Extract the (x, y) coordinate from the center of the cell holding the provided text.  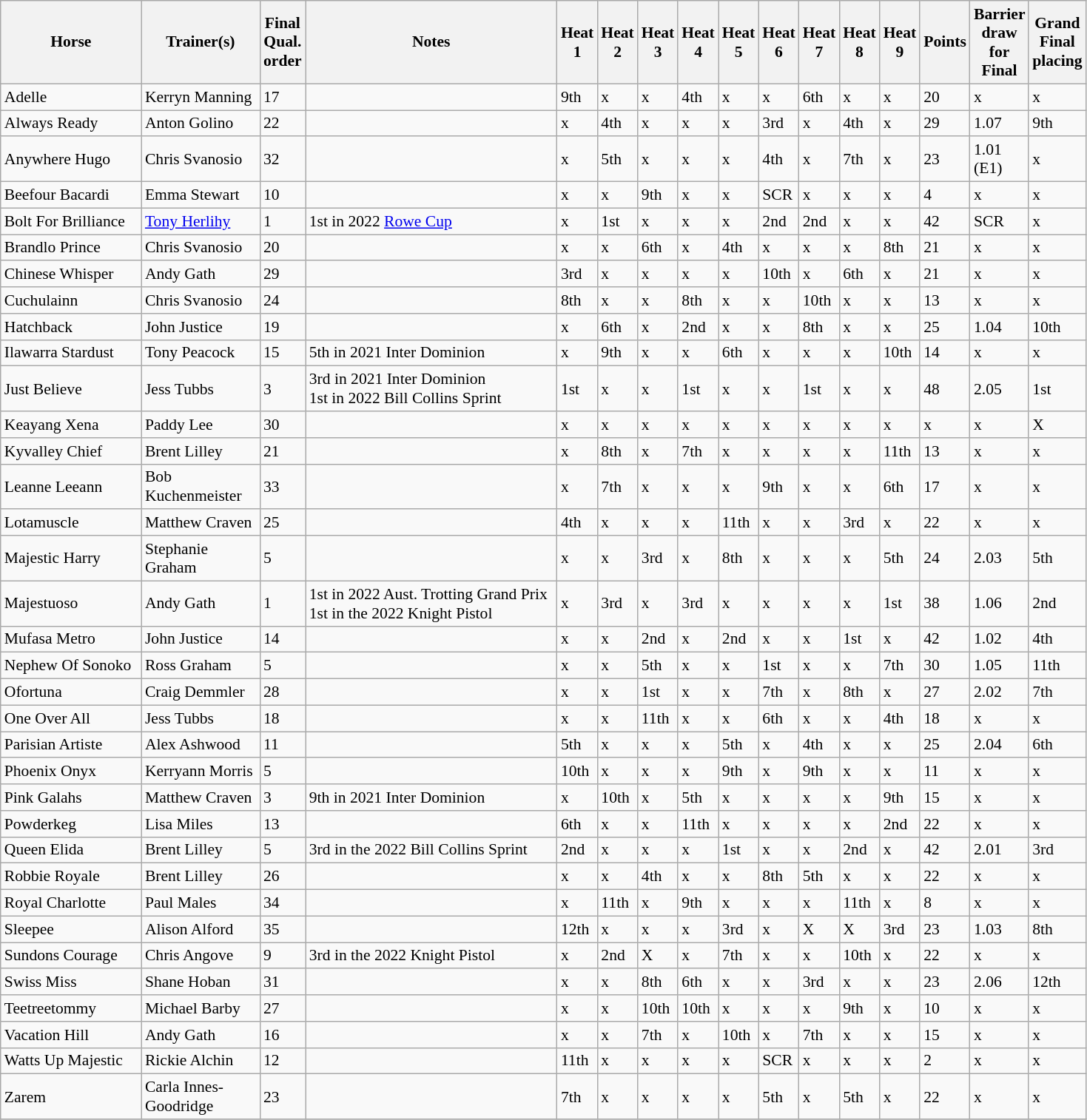
Phoenix Onyx (71, 772)
Ofortuna (71, 692)
Powderkeg (71, 824)
Craig Demmler (201, 692)
Stephanie Graham (201, 558)
31 (283, 982)
Kerryn Manning (201, 97)
5th in 2021 Inter Dominion (431, 353)
Trainer(s) (201, 42)
Royal Charlotte (71, 903)
Tony Herlihy (201, 221)
Alex Ashwood (201, 745)
1.06 (999, 604)
Paul Males (201, 903)
Nephew Of Sonoko (71, 666)
Lotamuscle (71, 523)
Kyvalley Chief (71, 451)
Heat 8 (859, 42)
1.07 (999, 124)
Michael Barby (201, 1008)
Zarem (71, 1096)
Ross Graham (201, 666)
Kerryann Morris (201, 772)
Chinese Whisper (71, 274)
Heat 7 (819, 42)
One Over All (71, 718)
Teetreetommy (71, 1008)
2 (945, 1061)
Final Qual. order (283, 42)
38 (945, 604)
Chris Angove (201, 956)
Shane Hoban (201, 982)
Rickie Alchin (201, 1061)
Horse (71, 42)
1.03 (999, 929)
Points (945, 42)
Anywhere Hugo (71, 160)
3rd in the 2022 Knight Pistol (431, 956)
Vacation Hill (71, 1035)
1st in 2022 Rowe Cup (431, 221)
9th in 2021 Inter Dominion (431, 797)
Lisa Miles (201, 824)
16 (283, 1035)
Heat 3 (658, 42)
Anton Golino (201, 124)
1.01 (E1) (999, 160)
2.05 (999, 389)
32 (283, 160)
2.01 (999, 850)
Swiss Miss (71, 982)
2.03 (999, 558)
19 (283, 327)
1.02 (999, 639)
12 (283, 1061)
Beefour Bacardi (71, 195)
1st in 2022 Aust. Trotting Grand Prix 1st in the 2022 Knight Pistol (431, 604)
Heat 1 (577, 42)
Emma Stewart (201, 195)
Heat 9 (900, 42)
4 (945, 195)
Mufasa Metro (71, 639)
Adelle (71, 97)
33 (283, 487)
Grand Final placing (1057, 42)
Majestic Harry (71, 558)
Brandlo Prince (71, 248)
Watts Up Majestic (71, 1061)
Heat 5 (738, 42)
35 (283, 929)
Majestuoso (71, 604)
2.04 (999, 745)
Heat 6 (778, 42)
1.04 (999, 327)
Just Believe (71, 389)
Cuchulainn (71, 300)
9 (283, 956)
Hatchback (71, 327)
Always Ready (71, 124)
34 (283, 903)
Sundons Courage (71, 956)
Barrier draw for Final (999, 42)
Carla Innes-Goodridge (201, 1096)
Queen Elida (71, 850)
28 (283, 692)
2.02 (999, 692)
Heat 2 (617, 42)
Pink Galahs (71, 797)
Alison Alford (201, 929)
Sleepee (71, 929)
3rd in the 2022 Bill Collins Sprint (431, 850)
Leanne Leeann (71, 487)
Tony Peacock (201, 353)
8 (945, 903)
26 (283, 877)
Keayang Xena (71, 425)
3rd in 2021 Inter Dominion 1st in 2022 Bill Collins Sprint (431, 389)
48 (945, 389)
Parisian Artiste (71, 745)
Heat 4 (698, 42)
2.06 (999, 982)
Robbie Royale (71, 877)
Bob Kuchenmeister (201, 487)
Bolt For Brilliance (71, 221)
Notes (431, 42)
Ilawarra Stardust (71, 353)
1.05 (999, 666)
Paddy Lee (201, 425)
